For the text-containing cell, return its midpoint in [x, y] coordinate format. 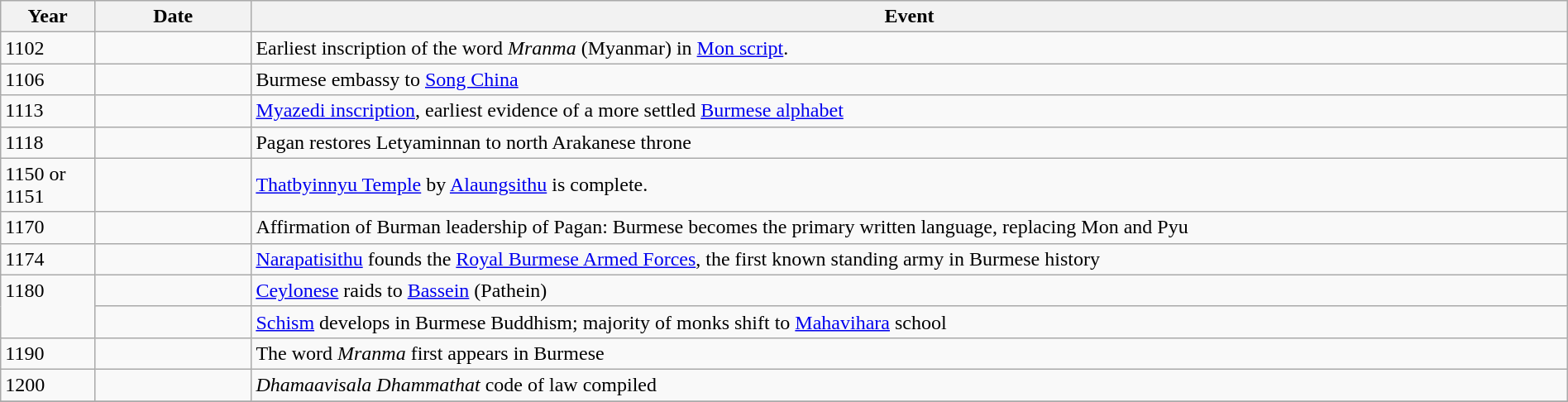
Myazedi inscription, earliest evidence of a more settled Burmese alphabet [910, 111]
Earliest inscription of the word Mranma (Myanmar) in Mon script. [910, 48]
Narapatisithu founds the Royal Burmese Armed Forces, the first known standing army in Burmese history [910, 259]
The word Mranma first appears in Burmese [910, 353]
Ceylonese raids to Bassein (Pathein) [910, 290]
Dhamaavisala Dhammathat code of law compiled [910, 385]
1190 [48, 353]
Thatbyinnyu Temple by Alaungsithu is complete. [910, 185]
Year [48, 17]
Event [910, 17]
1200 [48, 385]
1102 [48, 48]
Affirmation of Burman leadership of Pagan: Burmese becomes the primary written language, replacing Mon and Pyu [910, 227]
1113 [48, 111]
Pagan restores Letyaminnan to north Arakanese throne [910, 142]
Date [172, 17]
1106 [48, 79]
Schism develops in Burmese Buddhism; majority of monks shift to Mahavihara school [910, 322]
1118 [48, 142]
Burmese embassy to Song China [910, 79]
1180 [48, 306]
1170 [48, 227]
1174 [48, 259]
1150 or 1151 [48, 185]
